Locate the cell with the specified text and output its [x, y] center coordinate. 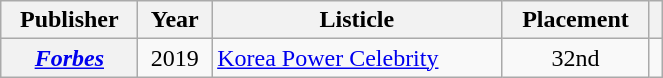
Listicle [357, 20]
Korea Power Celebrity [357, 58]
Publisher [70, 20]
Year [175, 20]
Forbes [70, 58]
Placement [576, 20]
2019 [175, 58]
32nd [576, 58]
